Capture the cell that displays the provided text and extract its (X, Y) central coordinate. 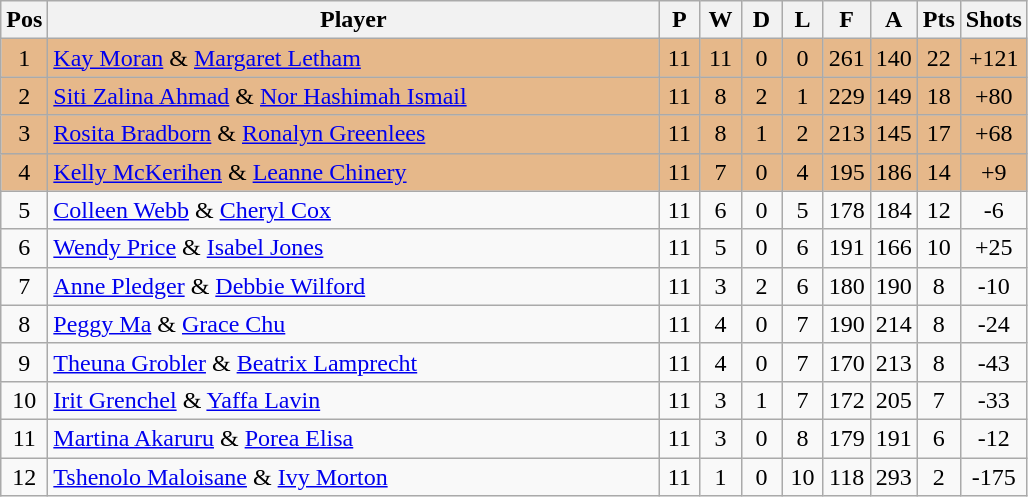
-10 (994, 286)
Shots (994, 20)
Pos (24, 20)
180 (846, 286)
Kay Moran & Margaret Letham (354, 58)
166 (894, 248)
9 (24, 362)
Anne Pledger & Debbie Wilford (354, 286)
-33 (994, 400)
-43 (994, 362)
118 (846, 477)
195 (846, 172)
184 (894, 210)
+121 (994, 58)
Theuna Grobler & Beatrix Lamprecht (354, 362)
179 (846, 438)
F (846, 20)
Siti Zalina Ahmad & Nor Hashimah Ismail (354, 96)
214 (894, 324)
145 (894, 134)
17 (938, 134)
293 (894, 477)
-12 (994, 438)
229 (846, 96)
+68 (994, 134)
186 (894, 172)
Martina Akaruru & Porea Elisa (354, 438)
P (680, 20)
A (894, 20)
+80 (994, 96)
D (762, 20)
14 (938, 172)
-6 (994, 210)
22 (938, 58)
Pts (938, 20)
140 (894, 58)
+9 (994, 172)
Rosita Bradborn & Ronalyn Greenlees (354, 134)
Peggy Ma & Grace Chu (354, 324)
W (720, 20)
261 (846, 58)
18 (938, 96)
Player (354, 20)
Irit Grenchel & Yaffa Lavin (354, 400)
149 (894, 96)
170 (846, 362)
Kelly McKerihen & Leanne Chinery (354, 172)
Colleen Webb & Cheryl Cox (354, 210)
Wendy Price & Isabel Jones (354, 248)
L (802, 20)
Tshenolo Maloisane & Ivy Morton (354, 477)
-24 (994, 324)
+25 (994, 248)
-175 (994, 477)
172 (846, 400)
205 (894, 400)
178 (846, 210)
